Pinpoint the cell where the given text exists, returning its [x, y] midpoint coordinate. 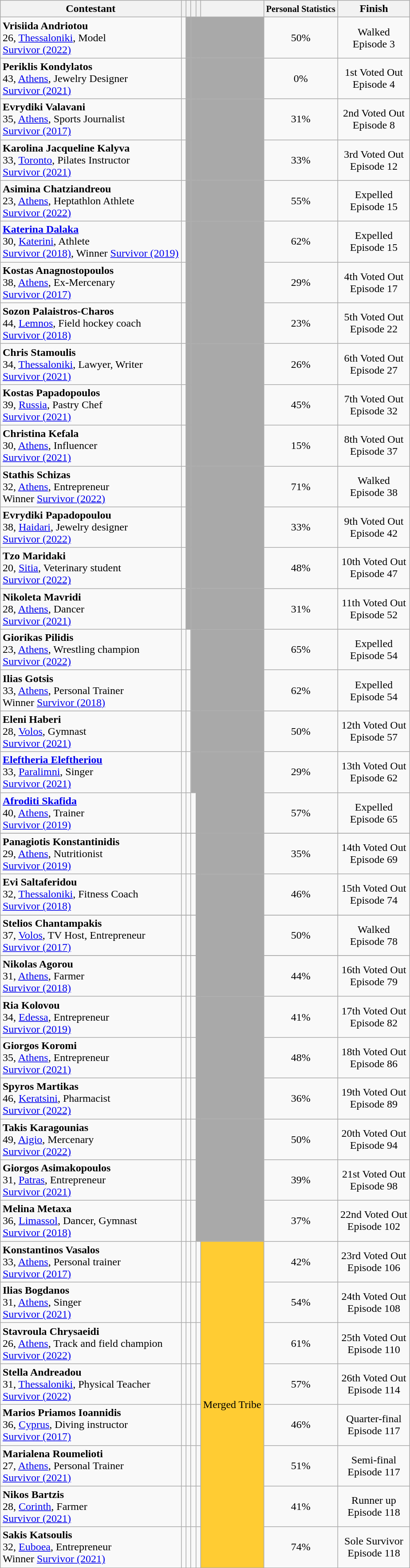
36% [301, 1098]
71% [301, 487]
15% [301, 445]
Stelios Chantampakis37, Volos, TV Host, EntrepreneurSurvivor (2017) [91, 935]
Giorgos Koromi 35, Athens, EntrepreneurSurvivor (2021) [91, 1057]
Melina Metaxa36, Limassol, Dancer, GymnastSurvivor (2018) [91, 1221]
Chris Stamoulis 34, Thessaloniki, Lawyer, WriterSurvivor (2021) [91, 364]
55% [301, 201]
Sakis Katsoulis32, Euboea, Entrepreneur Winner Survivor (2021) [91, 1547]
Giorikas Pilidis23, Athens, Wrestling championSurvivor (2022) [91, 650]
15th Voted Out Episode 74 [374, 894]
6th Voted Out Episode 27 [374, 364]
Stella Andreadou31, Thessaloniki, Physical TeacherSurvivor (2022) [91, 1384]
11th Voted Out Episode 52 [374, 609]
Periklis Kondylatos43, Athens, Jewelry DesignerSurvivor (2021) [91, 78]
8th Voted Out Episode 37 [374, 445]
44% [301, 976]
Asimina Chatziandreou23, Athens, Heptathlon AthleteSurvivor (2022) [91, 201]
13th Voted Out Episode 62 [374, 772]
24th Voted Out Episode 108 [374, 1303]
Walked Episode 38 [374, 487]
Kostas Papadopoulos39, Russia, Pastry ChefSurvivor (2021) [91, 405]
9th Voted Out Episode 42 [374, 527]
Stathis Schizas32, Athens, Entrepreneur Winner Survivor (2022) [91, 487]
21st Voted Out Episode 98 [374, 1180]
45% [301, 405]
74% [301, 1547]
ExpelledEpisode 65 [374, 813]
Nikos Bartzis28, Corinth, FarmerSurvivor (2021) [91, 1506]
Quarter-finalEpisode 117 [374, 1425]
Giorgos Asimakopoulos31, Patras, EntrepreneurSurvivor (2021) [91, 1180]
23% [301, 323]
5th Voted Out Episode 22 [374, 323]
54% [301, 1303]
39% [301, 1180]
Eleftheria Eleftheriou 33, Paralimni, Singer Survivor (2021) [91, 772]
2nd Voted Out Episode 8 [374, 119]
17th Voted Out Episode 82 [374, 1017]
Finish [374, 9]
26% [301, 364]
16th Voted Out Episode 79 [374, 976]
WalkedEpisode 78 [374, 935]
Evrydiki Valavani35, Athens, Sports JournalistSurvivor (2017) [91, 119]
Semi-finalEpisode 117 [374, 1466]
Marialena Roumelioti27, Athens, Personal TrainerSurvivor (2021) [91, 1466]
0% [301, 78]
20th Voted Out Episode 94 [374, 1139]
19th Voted Out Episode 89 [374, 1098]
Eleni Haberi28, Volos, GymnastSurvivor (2021) [91, 731]
18th Voted Out Episode 86 [374, 1057]
3rd Voted Out Episode 12 [374, 160]
Karolina Jacqueline Kalyva33, Toronto, Pilates InstructorSurvivor (2021) [91, 160]
Marios Priamos Ioannidis36, Cyprus, Diving instructorSurvivor (2017) [91, 1425]
Kostas Anagnostopoulos38, Athens, Ex-MercenarySurvivor (2017) [91, 282]
Nikoleta Mavridi 28, Athens, DancerSurvivor (2021) [91, 609]
Nikolas Agorou 31, Athens, FarmerSurvivor (2018) [91, 976]
37% [301, 1221]
Katerina Dalaka30, Katerini, Athlete Survivor (2018), Winner Survivor (2019) [91, 242]
Spyros Martikas46, Keratsini, PharmacistSurvivor (2022) [91, 1098]
10th Voted Out Episode 47 [374, 568]
65% [301, 650]
51% [301, 1466]
Stavroula Chrysaeidi26, Athens, Track and field championSurvivor (2022) [91, 1343]
22nd Voted Out Episode 102 [374, 1221]
35% [301, 854]
Panagiotis Konstantinidis29, Athens, NutritionistSurvivor (2019) [91, 854]
Contestant [91, 9]
Personal Statistics [301, 9]
Ria Kolovou34, Edessa, EntrepreneurSurvivor (2019) [91, 1017]
7th Voted Out Episode 32 [374, 405]
Merged Tribe [232, 1404]
26th Voted Out Episode 114 [374, 1384]
1st Voted Out Episode 4 [374, 78]
Christina Kefala 30, Athens, InfluencerSurvivor (2021) [91, 445]
42% [301, 1262]
Takis Karagounias49, Aigio, MercenarySurvivor (2022) [91, 1139]
25th Voted Out Episode 110 [374, 1343]
Sozon Palaistros-Charos44, Lemnos, Field hockey coach Survivor (2018) [91, 323]
Sole SurvivorEpisode 118 [374, 1547]
WalkedEpisode 3 [374, 38]
12th Voted Out Episode 57 [374, 731]
Ilias Gotsis33, Athens, Personal Trainer Winner Survivor (2018) [91, 690]
Konstantinos Vasalos33, Athens, Personal trainerSurvivor (2017) [91, 1262]
Tzo Maridaki20, Sitia, Veterinary studentSurvivor (2022) [91, 568]
Evrydiki Papadopoulou38, Haidari, Jewelry designer Survivor (2022) [91, 527]
Afroditi Skafida40, Athens, TrainerSurvivor (2019) [91, 813]
4th Voted Out Episode 17 [374, 282]
Evi Saltaferidou32, Thessaloniki, Fitness CoachSurvivor (2018) [91, 894]
14th Voted Out Episode 69 [374, 854]
23rd Voted Out Episode 106 [374, 1262]
Runner upEpisode 118 [374, 1506]
Vrisiida Andriotou26, Thessaloniki, ModelSurvivor (2022) [91, 38]
61% [301, 1343]
Ilias Bogdanos31, Athens, SingerSurvivor (2021) [91, 1303]
